Locate the cell with the specified text and output its (x, y) center coordinate. 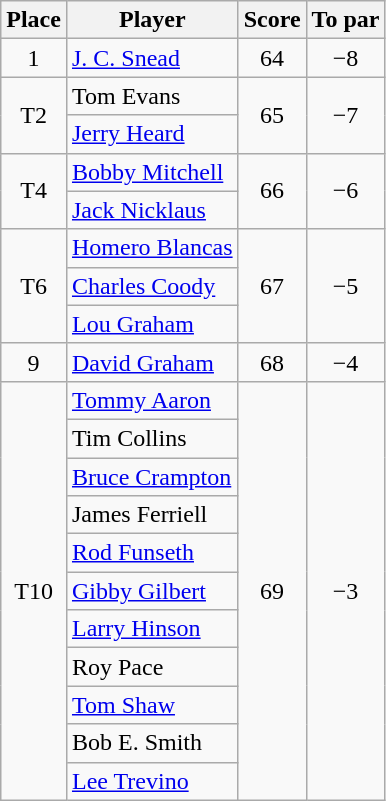
Gibby Gilbert (152, 591)
Tom Shaw (152, 705)
65 (272, 115)
Jack Nicklaus (152, 210)
Place (34, 20)
T10 (34, 590)
Bruce Crampton (152, 477)
Lee Trevino (152, 781)
Homero Blancas (152, 248)
9 (34, 362)
Tim Collins (152, 438)
−6 (346, 191)
−3 (346, 590)
Tommy Aaron (152, 400)
Charles Coody (152, 286)
−7 (346, 115)
James Ferriell (152, 515)
Bob E. Smith (152, 743)
T6 (34, 286)
1 (34, 58)
David Graham (152, 362)
T2 (34, 115)
Jerry Heard (152, 134)
68 (272, 362)
−5 (346, 286)
J. C. Snead (152, 58)
Lou Graham (152, 324)
66 (272, 191)
64 (272, 58)
Score (272, 20)
Rod Funseth (152, 553)
Bobby Mitchell (152, 172)
Tom Evans (152, 96)
Roy Pace (152, 667)
Larry Hinson (152, 629)
To par (346, 20)
−4 (346, 362)
−8 (346, 58)
Player (152, 20)
T4 (34, 191)
69 (272, 590)
67 (272, 286)
